Search for the cell housing the specified text and yield its [x, y] center coordinate. 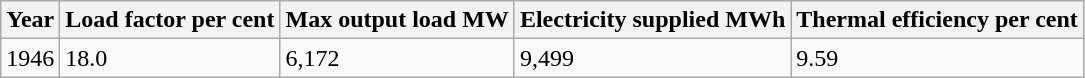
9.59 [938, 58]
Thermal efficiency per cent [938, 20]
6,172 [397, 58]
9,499 [652, 58]
18.0 [170, 58]
1946 [30, 58]
Year [30, 20]
Max output load MW [397, 20]
Electricity supplied MWh [652, 20]
Load factor per cent [170, 20]
